Output the (x, y) coordinate of the center of the cell containing the given text.  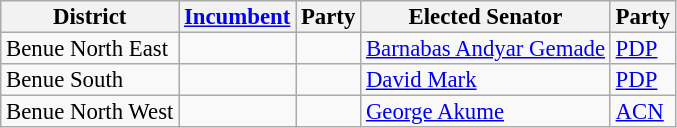
Benue South (90, 80)
Benue North West (90, 112)
ACN (642, 112)
Elected Senator (486, 17)
District (90, 17)
Barnabas Andyar Gemade (486, 49)
Benue North East (90, 49)
George Akume (486, 112)
Incumbent (238, 17)
David Mark (486, 80)
